Extract the (x, y) coordinate from the center of the cell holding the provided text.  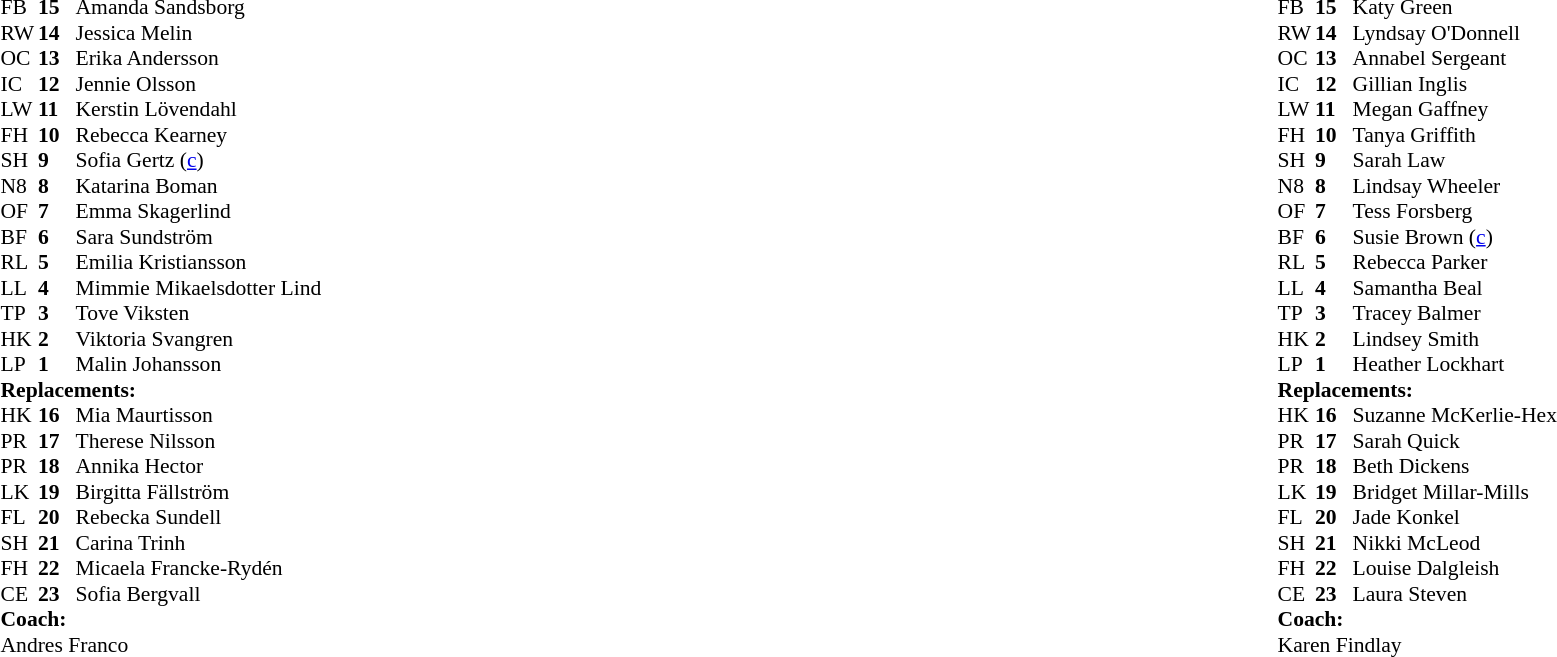
Rebecca Kearney (199, 135)
Kerstin Lövendahl (199, 109)
Louise Dalgleish (1455, 569)
Sarah Law (1455, 161)
Erika Andersson (199, 59)
Tracey Balmer (1455, 313)
Tanya Griffith (1455, 135)
Sara Sundström (199, 237)
Jennie Olsson (199, 84)
Jessica Melin (199, 33)
Tess Forsberg (1455, 211)
Gillian Inglis (1455, 84)
Laura Steven (1455, 594)
Lyndsay O'Donnell (1455, 33)
Viktoria Svangren (199, 339)
Sofia Bergvall (199, 594)
Heather Lockhart (1455, 365)
Rebecca Parker (1455, 263)
Bridget Millar-Mills (1455, 492)
Emilia Kristiansson (199, 263)
Therese Nilsson (199, 441)
Megan Gaffney (1455, 109)
Rebecka Sundell (199, 517)
Lindsay Wheeler (1455, 186)
Sarah Quick (1455, 441)
Carina Trinh (199, 543)
Emma Skagerlind (199, 211)
Jade Konkel (1455, 517)
Katarina Boman (199, 186)
Annika Hector (199, 467)
Micaela Francke-Rydén (199, 569)
Beth Dickens (1455, 467)
Lindsey Smith (1455, 339)
Nikki McLeod (1455, 543)
Suzanne McKerlie-Hex (1455, 415)
Mia Maurtisson (199, 415)
Sofia Gertz (c) (199, 161)
Samantha Beal (1455, 288)
Tove Viksten (199, 313)
Susie Brown (c) (1455, 237)
Malin Johansson (199, 365)
Birgitta Fällström (199, 492)
Mimmie Mikaelsdotter Lind (199, 288)
Annabel Sergeant (1455, 59)
